From the cell containing the given text, extract its center point as [X, Y] coordinate. 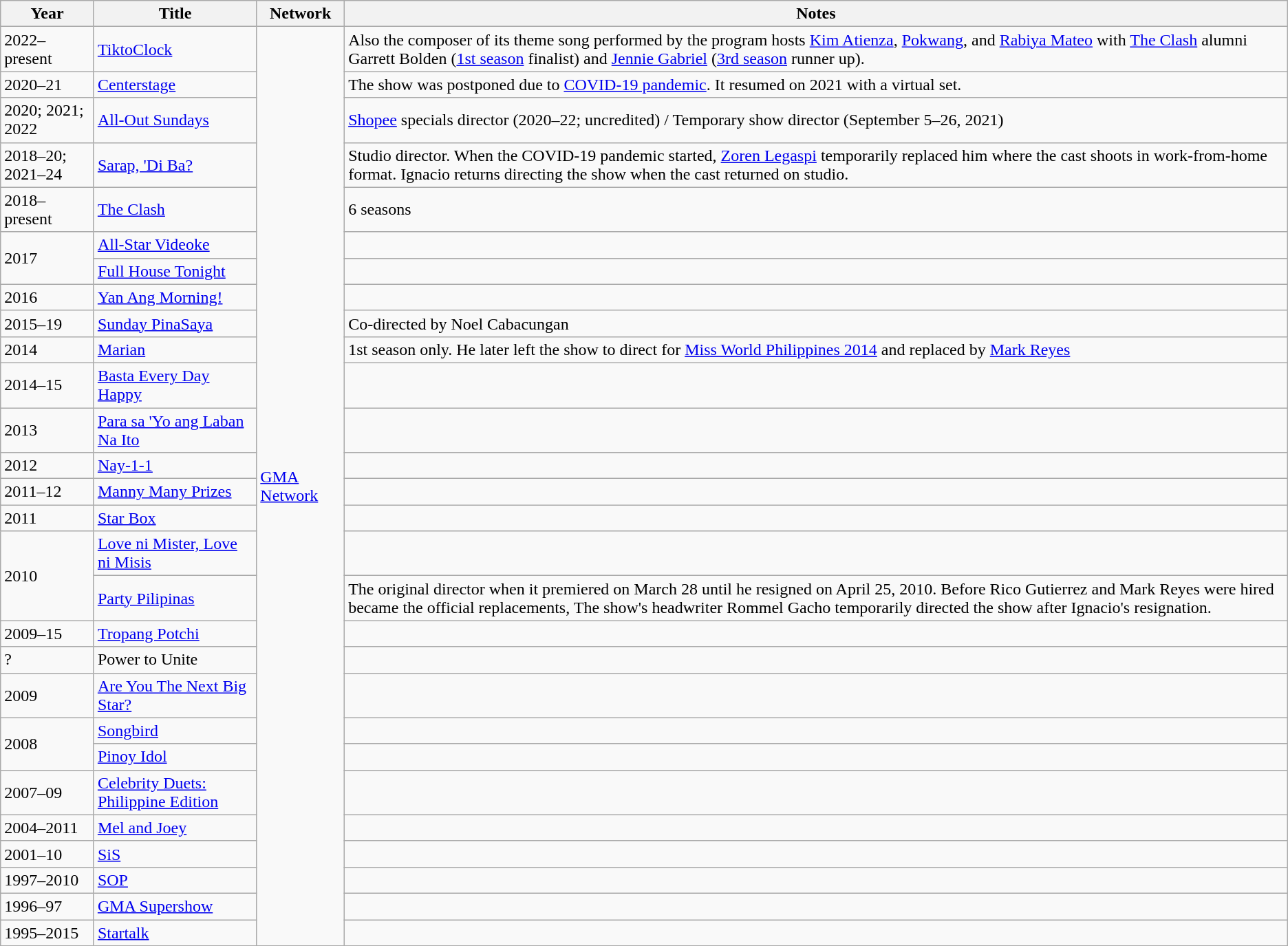
Nay-1-1 [175, 466]
Centerstage [175, 85]
Are You The Next Big Star? [175, 695]
2012 [47, 466]
All-Star Videoke [175, 245]
TiktoClock [175, 50]
Startalk [175, 932]
2009 [47, 695]
Celebrity Duets: Philippine Edition [175, 793]
6 seasons [816, 209]
2008 [47, 744]
2015–19 [47, 323]
1996–97 [47, 906]
Notes [816, 14]
Songbird [175, 731]
Network [301, 14]
1997–2010 [47, 880]
2013 [47, 429]
Power to Unite [175, 660]
Sunday PinaSaya [175, 323]
2007–09 [47, 793]
2022–present [47, 50]
SOP [175, 880]
Title [175, 14]
Marian [175, 350]
2020–21 [47, 85]
2011–12 [47, 492]
2009–15 [47, 634]
1st season only. He later left the show to direct for Miss World Philippines 2014 and replaced by Mark Reyes [816, 350]
Shopee specials director (2020–22; uncredited) / Temporary show director (September 5–26, 2021) [816, 120]
Pinoy Idol [175, 757]
GMA Supershow [175, 906]
2001–10 [47, 854]
Co-directed by Noel Cabacungan [816, 323]
2010 [47, 576]
Sarap, 'Di Ba? [175, 165]
2004–2011 [47, 828]
2016 [47, 297]
? [47, 660]
2014–15 [47, 385]
Mel and Joey [175, 828]
Para sa 'Yo ang Laban Na Ito [175, 429]
1995–2015 [47, 932]
Full House Tonight [175, 271]
2017 [47, 258]
Star Box [175, 518]
2018–present [47, 209]
Yan Ang Morning! [175, 297]
Year [47, 14]
Manny Many Prizes [175, 492]
2014 [47, 350]
2020; 2021; 2022 [47, 120]
Party Pilipinas [175, 599]
The show was postponed due to COVID-19 pandemic. It resumed on 2021 with a virtual set. [816, 85]
2011 [47, 518]
Basta Every Day Happy [175, 385]
Love ni Mister, Love ni Misis [175, 553]
Tropang Potchi [175, 634]
GMA Network [301, 486]
The Clash [175, 209]
SiS [175, 854]
All-Out Sundays [175, 120]
2018–20; 2021–24 [47, 165]
